Scan for the cell matching the given text and deliver its [X, Y] coordinate at center. 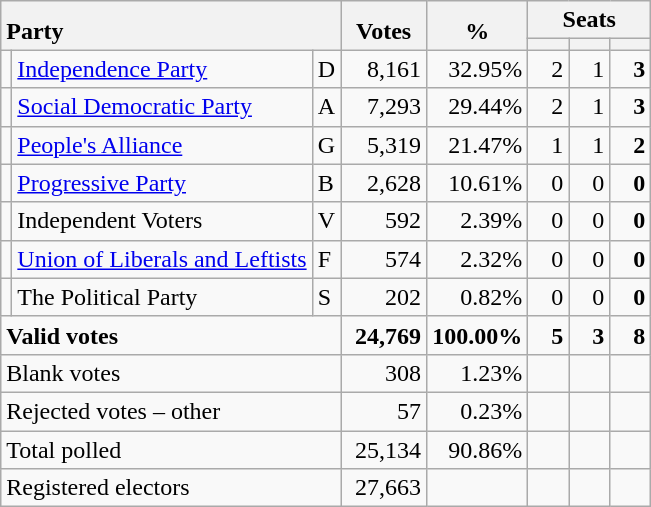
Valid votes [171, 335]
S [326, 297]
Rejected votes – other [171, 411]
D [326, 69]
21.47% [478, 145]
1.23% [478, 373]
Progressive Party [162, 183]
2.39% [478, 221]
25,134 [384, 449]
Registered electors [171, 488]
Union of Liberals and Leftists [162, 259]
10.61% [478, 183]
Seats [590, 20]
100.00% [478, 335]
A [326, 107]
8 [630, 335]
7,293 [384, 107]
Party [171, 26]
% [478, 26]
27,663 [384, 488]
Independence Party [162, 69]
8,161 [384, 69]
Independent Voters [162, 221]
574 [384, 259]
29.44% [478, 107]
0.82% [478, 297]
2,628 [384, 183]
B [326, 183]
G [326, 145]
Total polled [171, 449]
Social Democratic Party [162, 107]
The Political Party [162, 297]
57 [384, 411]
People's Alliance [162, 145]
90.86% [478, 449]
32.95% [478, 69]
24,769 [384, 335]
5,319 [384, 145]
5 [548, 335]
202 [384, 297]
Blank votes [171, 373]
V [326, 221]
2.32% [478, 259]
592 [384, 221]
Votes [384, 26]
308 [384, 373]
0.23% [478, 411]
F [326, 259]
